Search for the cell housing the specified text and yield its [x, y] center coordinate. 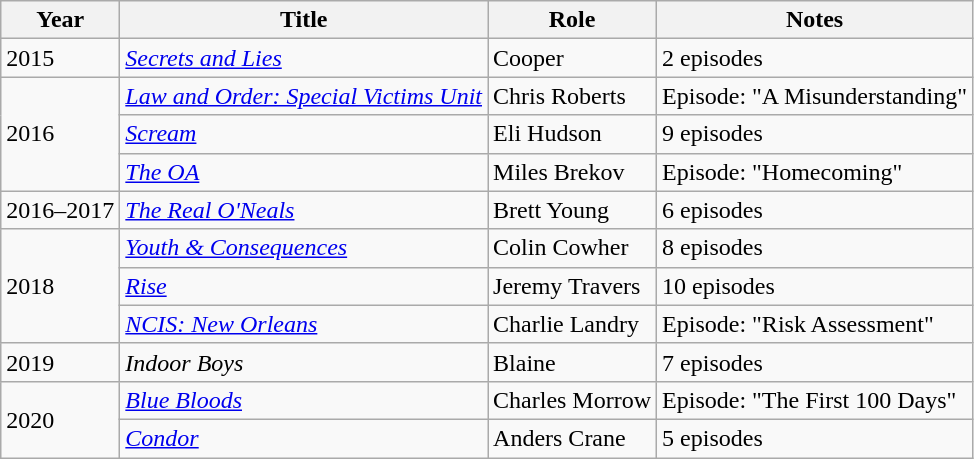
Title [304, 20]
6 episodes [815, 210]
Blaine [572, 362]
The OA [304, 172]
Charles Morrow [572, 400]
7 episodes [815, 362]
Jeremy Travers [572, 286]
Charlie Landry [572, 324]
8 episodes [815, 248]
2018 [60, 286]
Indoor Boys [304, 362]
2019 [60, 362]
Youth & Consequences [304, 248]
Role [572, 20]
5 episodes [815, 438]
Episode: "Risk Assessment" [815, 324]
2020 [60, 419]
2016 [60, 134]
Chris Roberts [572, 96]
10 episodes [815, 286]
NCIS: New Orleans [304, 324]
Notes [815, 20]
Episode: "A Misunderstanding" [815, 96]
Episode: "The First 100 Days" [815, 400]
Miles Brekov [572, 172]
9 episodes [815, 134]
Blue Bloods [304, 400]
Condor [304, 438]
Colin Cowher [572, 248]
Eli Hudson [572, 134]
2016–2017 [60, 210]
Episode: "Homecoming" [815, 172]
Scream [304, 134]
Law and Order: Special Victims Unit [304, 96]
Rise [304, 286]
2 episodes [815, 58]
2015 [60, 58]
Anders Crane [572, 438]
Cooper [572, 58]
Secrets and Lies [304, 58]
The Real O'Neals [304, 210]
Year [60, 20]
Brett Young [572, 210]
